Determine the (X, Y) coordinate at the center of the cell enclosing the given text.  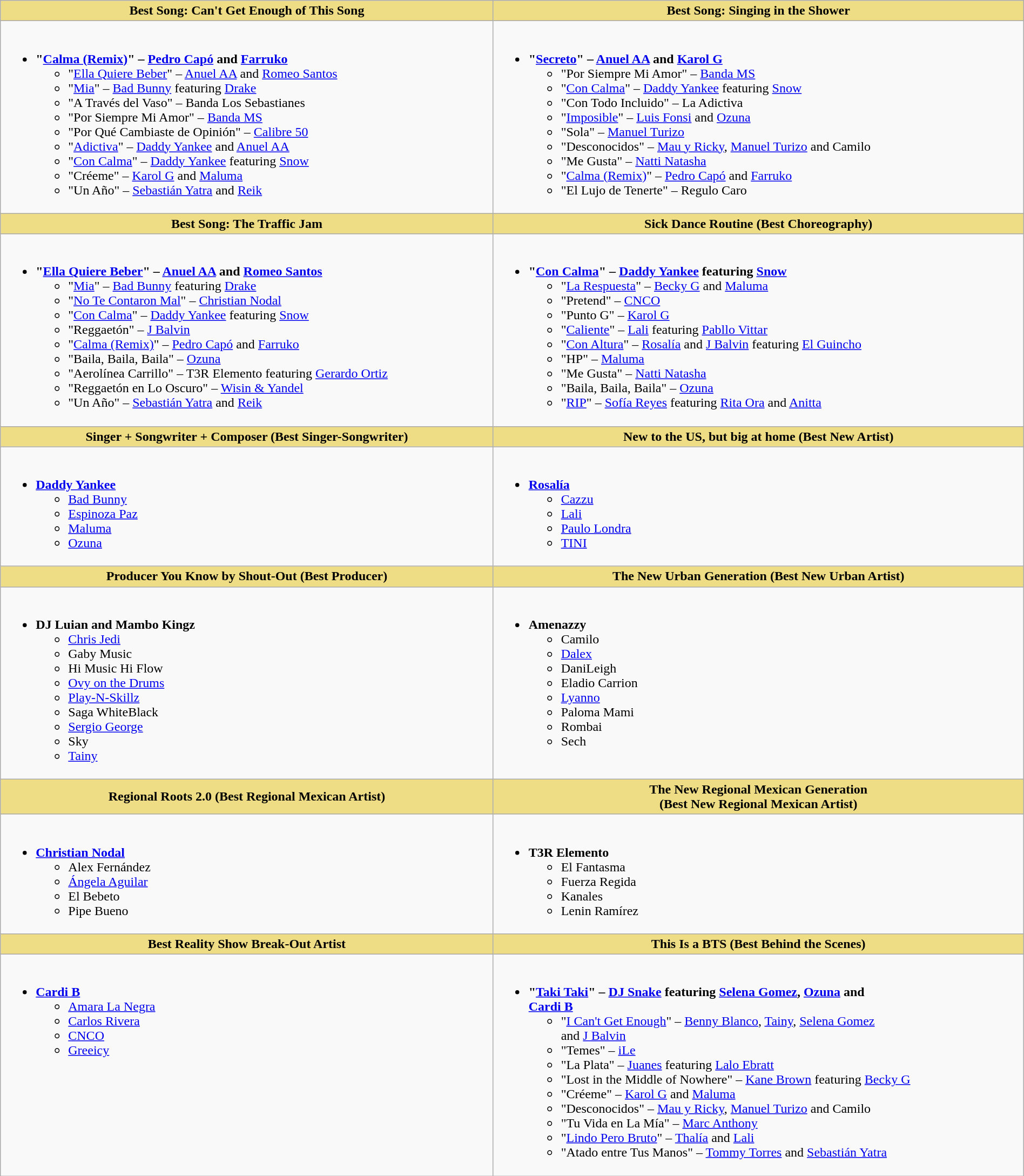
Best Song: Singing in the Shower (758, 11)
Singer + Songwriter + Composer (Best Singer-Songwriter) (247, 436)
New to the US, but big at home (Best New Artist) (758, 436)
Cardi BAmara La NegraCarlos RiveraCNCOGreeicy (247, 1065)
The New Regional Mexican Generation(Best New Regional Mexican Artist) (758, 796)
This Is a BTS (Best Behind the Scenes) (758, 944)
T3R ElementoEl FantasmaFuerza RegidaKanalesLenin Ramírez (758, 874)
Sick Dance Routine (Best Choreography) (758, 224)
Best Song: Can't Get Enough of This Song (247, 11)
Daddy YankeeBad BunnyEspinoza PazMalumaOzuna (247, 507)
Christian NodalAlex FernándezÁngela AguilarEl BebetoPipe Bueno (247, 874)
Best Song: The Traffic Jam (247, 224)
Regional Roots 2.0 (Best Regional Mexican Artist) (247, 796)
RosalíaCazzuLaliPaulo LondraTINI (758, 507)
DJ Luian and Mambo KingzChris JediGaby MusicHi Music Hi FlowOvy on the DrumsPlay-N-SkillzSaga WhiteBlackSergio GeorgeSkyTainy (247, 683)
Producer You Know by Shout-Out (Best Producer) (247, 576)
AmenazzyCamiloDalexDaniLeighEladio CarrionLyannoPaloma MamiRombaiSech (758, 683)
Best Reality Show Break-Out Artist (247, 944)
The New Urban Generation (Best New Urban Artist) (758, 576)
